Locate the cell with the specified text and output its [x, y] center coordinate. 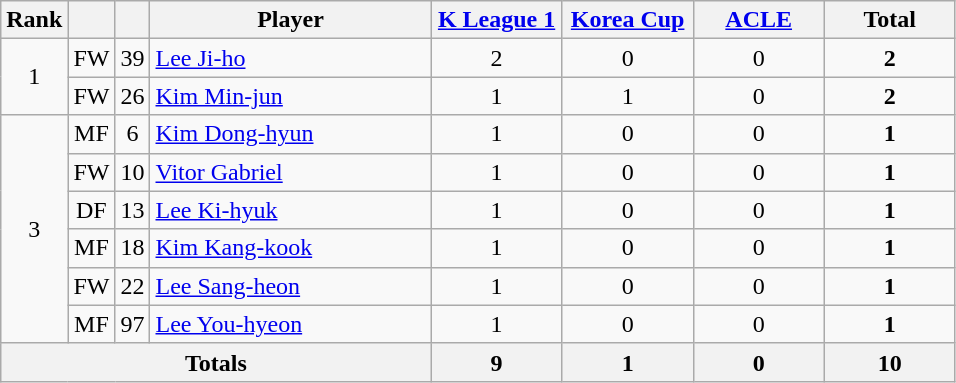
Kim Dong-hyun [290, 134]
18 [132, 248]
9 [496, 362]
Player [290, 20]
3 [34, 229]
22 [132, 286]
Kim Min-jun [290, 96]
Kim Kang-kook [290, 248]
DF [92, 210]
Totals [216, 362]
Vitor Gabriel [290, 172]
Korea Cup [628, 20]
Total [890, 20]
13 [132, 210]
97 [132, 324]
Lee You-hyeon [290, 324]
39 [132, 58]
Rank [34, 20]
K League 1 [496, 20]
Lee Ki-hyuk [290, 210]
26 [132, 96]
6 [132, 134]
ACLE [758, 20]
Lee Sang-heon [290, 286]
Lee Ji-ho [290, 58]
